Identify which cell holds the provided text, then report its (x, y) central coordinate. 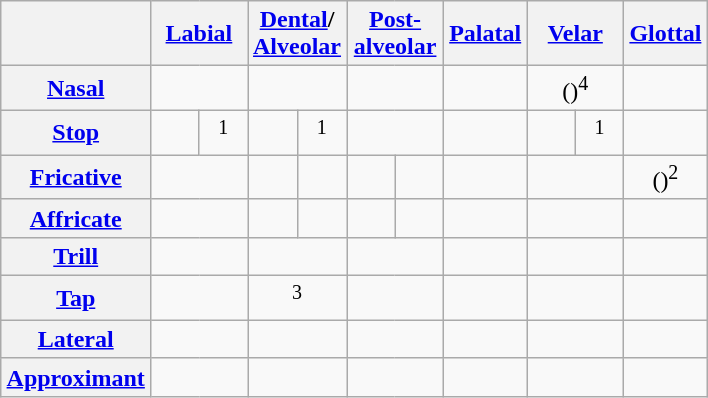
Post-alveolar (396, 34)
Tap (76, 298)
Lateral (76, 339)
Velar (576, 34)
Labial (198, 34)
Nasal (76, 88)
Approximant (76, 377)
()4 (576, 88)
Dental/Alveolar (298, 34)
()2 (666, 178)
Palatal (486, 34)
Affricate (76, 218)
Stop (76, 132)
Fricative (76, 178)
Glottal (666, 34)
3 (298, 298)
Trill (76, 257)
